Pinpoint the cell where the given text exists, returning its [X, Y] midpoint coordinate. 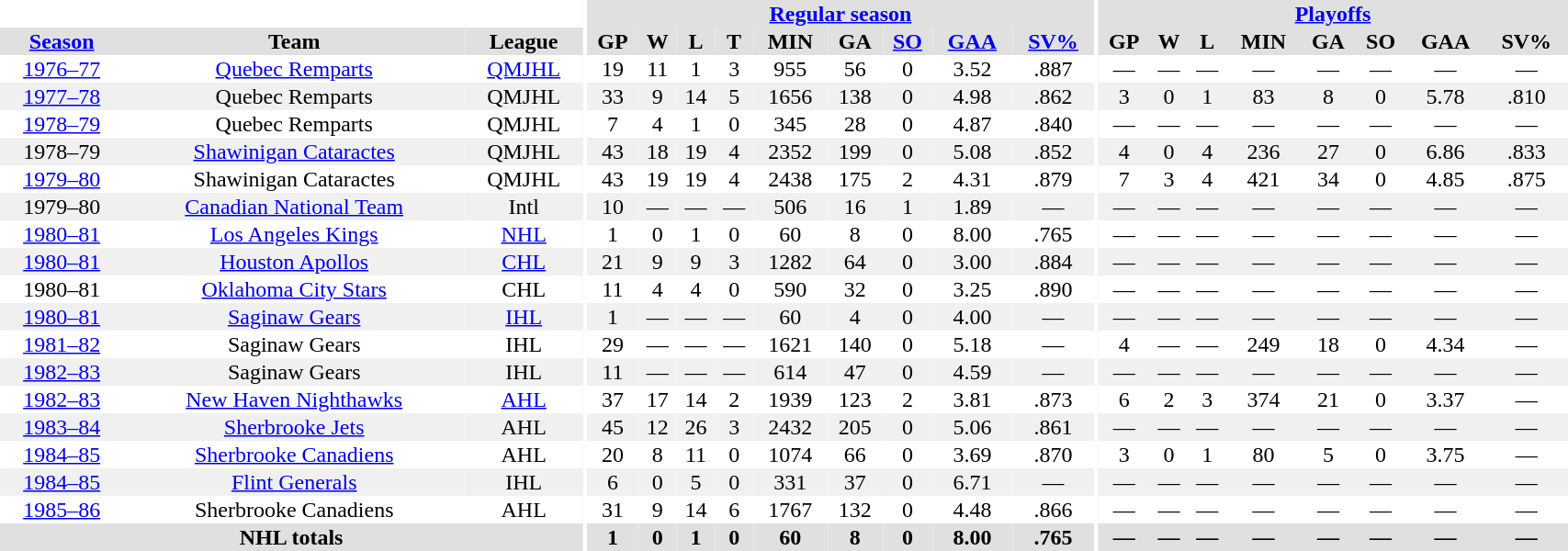
4.31 [972, 179]
.884 [1053, 262]
4.00 [972, 317]
66 [855, 455]
1074 [790, 455]
1983–84 [62, 427]
123 [855, 399]
.833 [1527, 152]
NHL [524, 234]
5.08 [972, 152]
249 [1264, 344]
1621 [790, 344]
6.86 [1446, 152]
1977–78 [62, 96]
3.00 [972, 262]
3.69 [972, 455]
132 [855, 510]
331 [790, 482]
.852 [1053, 152]
1985–86 [62, 510]
29 [613, 344]
3.25 [972, 289]
590 [790, 289]
4.48 [972, 510]
374 [1264, 399]
Playoffs [1334, 14]
5.78 [1446, 96]
5.18 [972, 344]
.870 [1053, 455]
16 [855, 207]
20 [613, 455]
34 [1328, 179]
421 [1264, 179]
.866 [1053, 510]
Regular season [840, 14]
205 [855, 427]
5.06 [972, 427]
Canadian National Team [294, 207]
3.75 [1446, 455]
47 [855, 372]
Intl [524, 207]
1282 [790, 262]
345 [790, 124]
New Haven Nighthawks [294, 399]
.873 [1053, 399]
.862 [1053, 96]
27 [1328, 152]
2438 [790, 179]
3.37 [1446, 399]
83 [1264, 96]
140 [855, 344]
138 [855, 96]
.810 [1527, 96]
Los Angeles Kings [294, 234]
236 [1264, 152]
League [524, 41]
1981–82 [62, 344]
31 [613, 510]
.840 [1053, 124]
28 [855, 124]
.890 [1053, 289]
56 [855, 69]
Team [294, 41]
Houston Apollos [294, 262]
.875 [1527, 179]
2432 [790, 427]
4.98 [972, 96]
.887 [1053, 69]
3.81 [972, 399]
1939 [790, 399]
10 [613, 207]
4.85 [1446, 179]
1976–77 [62, 69]
NHL totals [291, 537]
1767 [790, 510]
Oklahoma City Stars [294, 289]
1656 [790, 96]
33 [613, 96]
.879 [1053, 179]
506 [790, 207]
17 [658, 399]
4.87 [972, 124]
2352 [790, 152]
T [734, 41]
26 [696, 427]
80 [1264, 455]
.861 [1053, 427]
Flint Generals [294, 482]
12 [658, 427]
45 [613, 427]
Season [62, 41]
Sherbrooke Jets [294, 427]
3.52 [972, 69]
6.71 [972, 482]
614 [790, 372]
4.34 [1446, 344]
199 [855, 152]
64 [855, 262]
175 [855, 179]
4.59 [972, 372]
955 [790, 69]
1.89 [972, 207]
32 [855, 289]
